Locate the cell with the specified text and output its [X, Y] center coordinate. 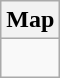
Map [30, 20]
